Scan for the cell matching the given text and deliver its (x, y) coordinate at center. 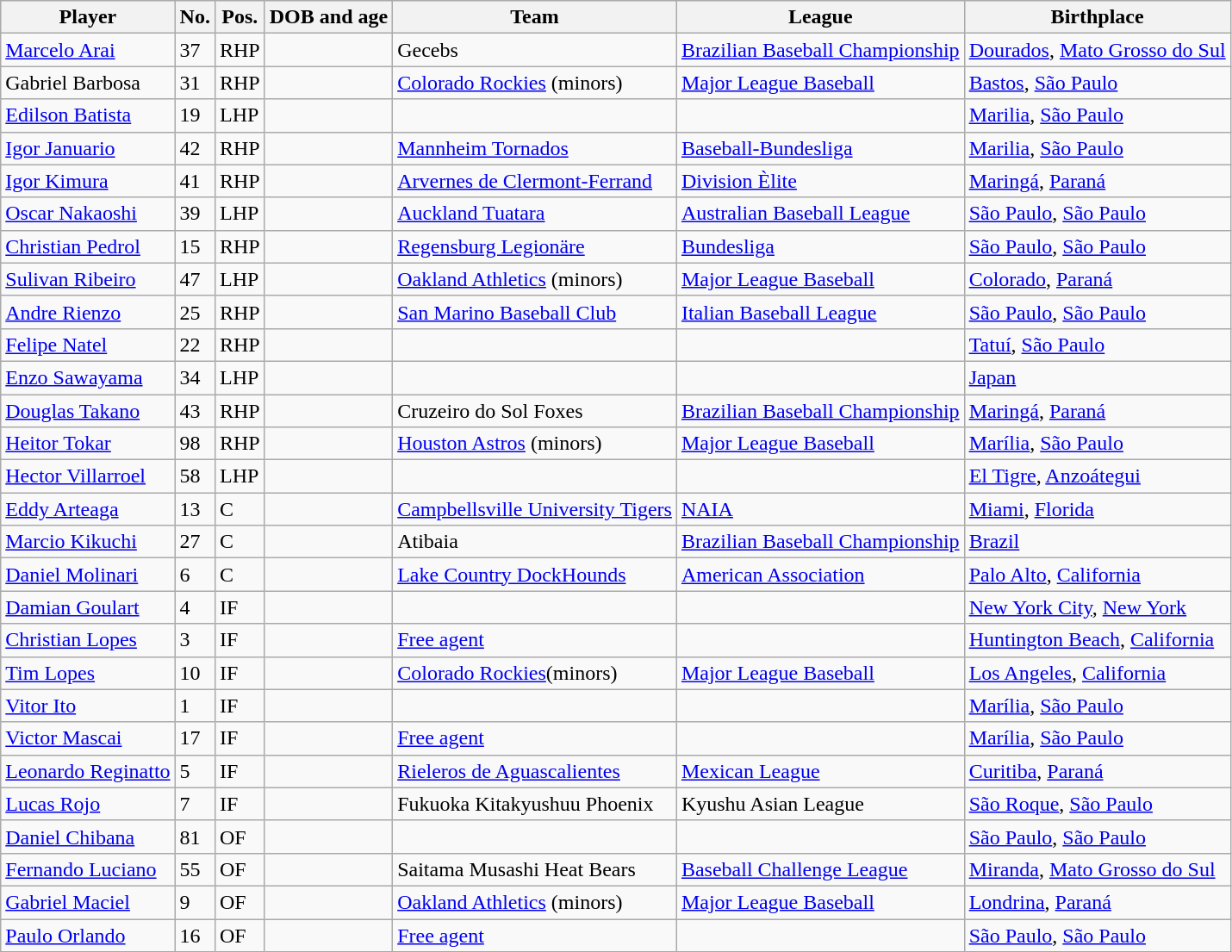
Los Angeles, California (1098, 673)
DOB and age (328, 17)
Andre Rienzo (88, 312)
Paulo Orlando (88, 935)
Auckland Tuatara (535, 214)
3 (195, 640)
13 (195, 509)
Daniel Chibana (88, 837)
Mannheim Tornados (535, 148)
São Roque, São Paulo (1098, 804)
Saitama Musashi Heat Bears (535, 869)
43 (195, 411)
Division Èlite (820, 181)
Regensburg Legionäre (535, 246)
Player (88, 17)
81 (195, 837)
Lake Country DockHounds (535, 575)
Cruzeiro do Sol Foxes (535, 411)
New York City, New York (1098, 607)
Brazil (1098, 542)
Igor Kimura (88, 181)
Atibaia (535, 542)
Sulivan Ribeiro (88, 279)
Londrina, Paraná (1098, 902)
Mexican League (820, 771)
Enzo Sawayama (88, 377)
6 (195, 575)
Curitiba, Paraná (1098, 771)
Leonardo Reginatto (88, 771)
No. (195, 17)
Colorado, Paraná (1098, 279)
Colorado Rockies (minors) (535, 83)
Rieleros de Aguascalientes (535, 771)
El Tigre, Anzoátegui (1098, 476)
NAIA (820, 509)
47 (195, 279)
Kyushu Asian League (820, 804)
Fernando Luciano (88, 869)
31 (195, 83)
27 (195, 542)
9 (195, 902)
Arvernes de Clermont-Ferrand (535, 181)
Victor Mascai (88, 738)
Christian Lopes (88, 640)
7 (195, 804)
Gabriel Maciel (88, 902)
San Marino Baseball Club (535, 312)
42 (195, 148)
17 (195, 738)
Campbellsville University Tigers (535, 509)
Italian Baseball League (820, 312)
34 (195, 377)
39 (195, 214)
Gabriel Barbosa (88, 83)
Gecebs (535, 50)
Douglas Takano (88, 411)
22 (195, 345)
Houston Astros (minors) (535, 444)
58 (195, 476)
41 (195, 181)
Oscar Nakaoshi (88, 214)
15 (195, 246)
Palo Alto, California (1098, 575)
Bastos, São Paulo (1098, 83)
Dourados, Mato Grosso do Sul (1098, 50)
League (820, 17)
Huntington Beach, California (1098, 640)
Fukuoka Kitakyushuu Phoenix (535, 804)
Christian Pedrol (88, 246)
98 (195, 444)
Japan (1098, 377)
Lucas Rojo (88, 804)
Marcio Kikuchi (88, 542)
Edilson Batista (88, 115)
Daniel Molinari (88, 575)
Baseball-Bundesliga (820, 148)
Pos. (240, 17)
Tim Lopes (88, 673)
Australian Baseball League (820, 214)
Marcelo Arai (88, 50)
Bundesliga (820, 246)
Vitor Ito (88, 706)
Eddy Arteaga (88, 509)
Hector Villarroel (88, 476)
1 (195, 706)
Felipe Natel (88, 345)
25 (195, 312)
Miami, Florida (1098, 509)
16 (195, 935)
37 (195, 50)
Damian Goulart (88, 607)
19 (195, 115)
Baseball Challenge League (820, 869)
Heitor Tokar (88, 444)
Team (535, 17)
55 (195, 869)
Miranda, Mato Grosso do Sul (1098, 869)
Colorado Rockies(minors) (535, 673)
5 (195, 771)
American Association (820, 575)
Igor Januario (88, 148)
Birthplace (1098, 17)
Tatuí, São Paulo (1098, 345)
10 (195, 673)
4 (195, 607)
